Search for the cell housing the specified text and yield its (x, y) center coordinate. 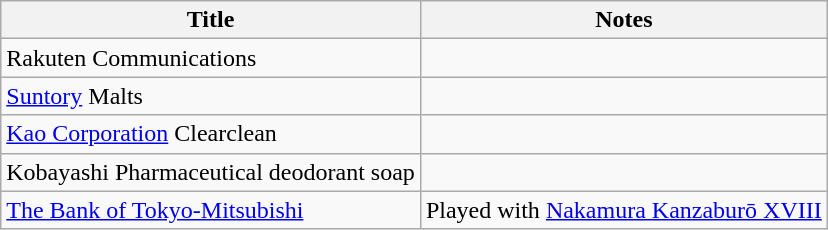
The Bank of Tokyo-Mitsubishi (211, 210)
Notes (624, 20)
Kobayashi Pharmaceutical deodorant soap (211, 172)
Title (211, 20)
Kao Corporation Clearclean (211, 134)
Rakuten Communications (211, 58)
Played with Nakamura Kanzaburō XVIII (624, 210)
Suntory Malts (211, 96)
